Capture the cell that displays the provided text and extract its (X, Y) central coordinate. 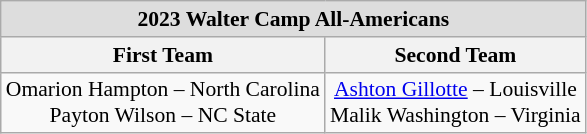
Omarion Hampton – North CarolinaPayton Wilson – NC State (163, 102)
2023 Walter Camp All-Americans (294, 19)
Second Team (456, 55)
First Team (163, 55)
Ashton Gillotte – LouisvilleMalik Washington – Virginia (456, 102)
